Locate the cell with the specified text and output its [x, y] center coordinate. 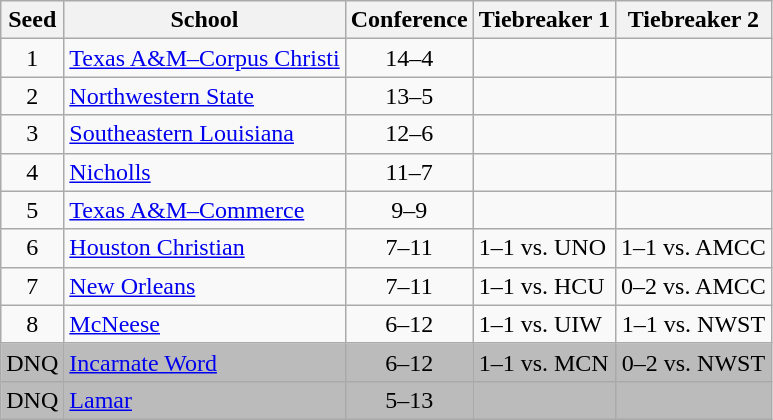
8 [32, 324]
3 [32, 134]
13–5 [409, 96]
1–1 vs. AMCC [694, 248]
Houston Christian [204, 248]
7 [32, 286]
1–1 vs. HCU [544, 286]
Texas A&M–Commerce [204, 210]
11–7 [409, 172]
Seed [32, 20]
4 [32, 172]
New Orleans [204, 286]
2 [32, 96]
Northwestern State [204, 96]
Southeastern Louisiana [204, 134]
9–9 [409, 210]
1–1 vs. NWST [694, 324]
Nicholls [204, 172]
5–13 [409, 400]
McNeese [204, 324]
School [204, 20]
1–1 vs. MCN [544, 362]
Incarnate Word [204, 362]
Conference [409, 20]
0–2 vs. NWST [694, 362]
Tiebreaker 2 [694, 20]
5 [32, 210]
1–1 vs. UNO [544, 248]
14–4 [409, 58]
1 [32, 58]
Lamar [204, 400]
12–6 [409, 134]
Tiebreaker 1 [544, 20]
6 [32, 248]
1–1 vs. UIW [544, 324]
Texas A&M–Corpus Christi [204, 58]
0–2 vs. AMCC [694, 286]
